Search for the cell housing the specified text and yield its (x, y) center coordinate. 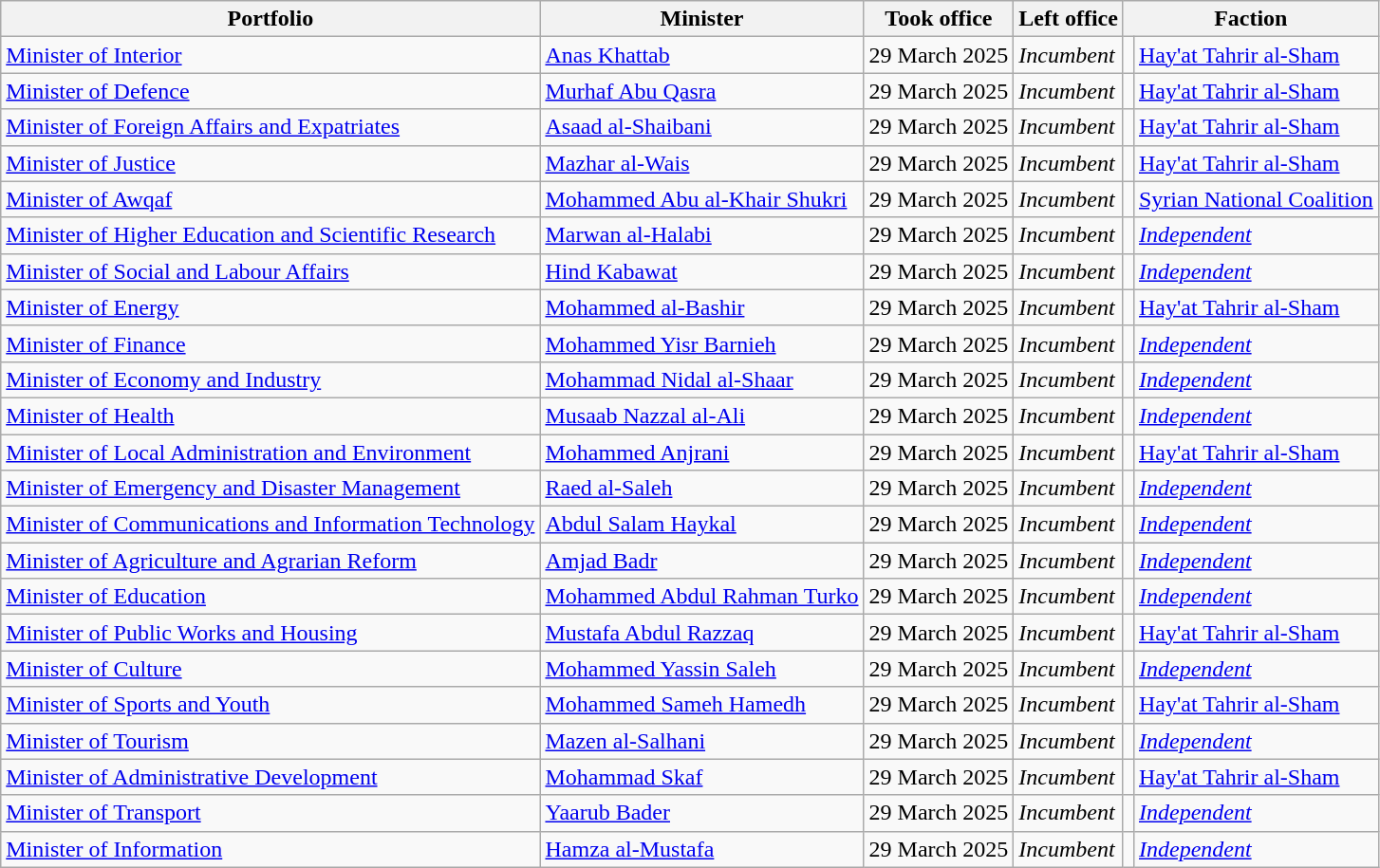
Minister of Information (270, 849)
Hind Kabawat (702, 271)
Minister of Awqaf (270, 199)
Portfolio (270, 19)
Mazhar al-Wais (702, 163)
Mohammed Abdul Rahman Turko (702, 597)
Mohammad Nidal al-Shaar (702, 379)
Minister of Public Works and Housing (270, 633)
Minister of Energy (270, 307)
Minister of Social and Labour Affairs (270, 271)
Mohammed Yisr Barnieh (702, 343)
Minister of Interior (270, 55)
Murhaf Abu Qasra (702, 91)
Minister of Finance (270, 343)
Yaarub Bader (702, 813)
Minister of Education (270, 597)
Minister of Culture (270, 669)
Minister of Administrative Development (270, 777)
Syrian National Coalition (1256, 199)
Minister of Foreign Affairs and Expatriates (270, 127)
Minister of Local Administration and Environment (270, 452)
Mohammad Skaf (702, 777)
Left office (1069, 19)
Minister of Tourism (270, 741)
Minister of Defence (270, 91)
Mohammed Abu al-Khair Shukri (702, 199)
Minister of Economy and Industry (270, 379)
Faction (1251, 19)
Mohammed Yassin Saleh (702, 669)
Marwan al-Halabi (702, 235)
Minister of Agriculture and Agrarian Reform (270, 561)
Mohammed Sameh Hamedh (702, 705)
Mustafa Abdul Razzaq (702, 633)
Minister of Transport (270, 813)
Anas Khattab (702, 55)
Minister of Sports and Youth (270, 705)
Raed al-Saleh (702, 489)
Took office (939, 19)
Mohammed al-Bashir (702, 307)
Minister of Health (270, 416)
Musaab Nazzal al-Ali (702, 416)
Minister of Emergency and Disaster Management (270, 489)
Asaad al-Shaibani (702, 127)
Hamza al-Mustafa (702, 849)
Minister of Justice (270, 163)
Minister of Communications and Information Technology (270, 525)
Abdul Salam Haykal (702, 525)
Amjad Badr (702, 561)
Mazen al-Salhani (702, 741)
Minister of Higher Education and Scientific Research (270, 235)
Minister (702, 19)
Mohammed Anjrani (702, 452)
